Output the (X, Y) coordinate of the center of the cell containing the given text.  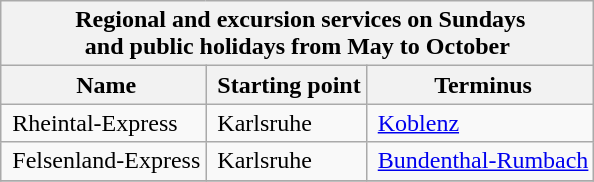
Felsenland-Express (104, 161)
Name (104, 85)
Regional and excursion services on Sundaysand public holidays from May to October (298, 34)
Bundenthal-Rumbach (480, 161)
Terminus (480, 85)
Koblenz (480, 123)
Starting point (286, 85)
Rheintal-Express (104, 123)
